Search for the cell housing the specified text and yield its (X, Y) center coordinate. 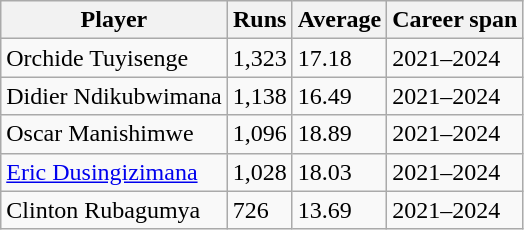
Runs (260, 20)
1,323 (260, 58)
17.18 (340, 58)
13.69 (340, 210)
Orchide Tuyisenge (114, 58)
Clinton Rubagumya (114, 210)
Career span (455, 20)
1,096 (260, 134)
Average (340, 20)
16.49 (340, 96)
18.03 (340, 172)
18.89 (340, 134)
Didier Ndikubwimana (114, 96)
1,028 (260, 172)
Player (114, 20)
726 (260, 210)
1,138 (260, 96)
Oscar Manishimwe (114, 134)
Eric Dusingizimana (114, 172)
